Output the [X, Y] coordinate of the center of the cell containing the given text.  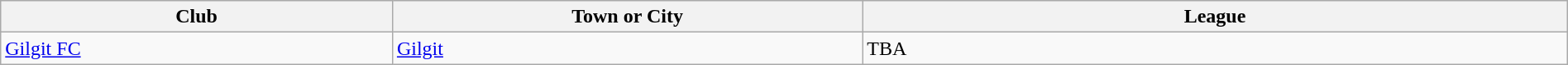
Club [197, 17]
Gilgit FC [197, 48]
League [1216, 17]
Town or City [627, 17]
TBA [1216, 48]
Gilgit [627, 48]
